From the cell containing the given text, extract its center point as [X, Y] coordinate. 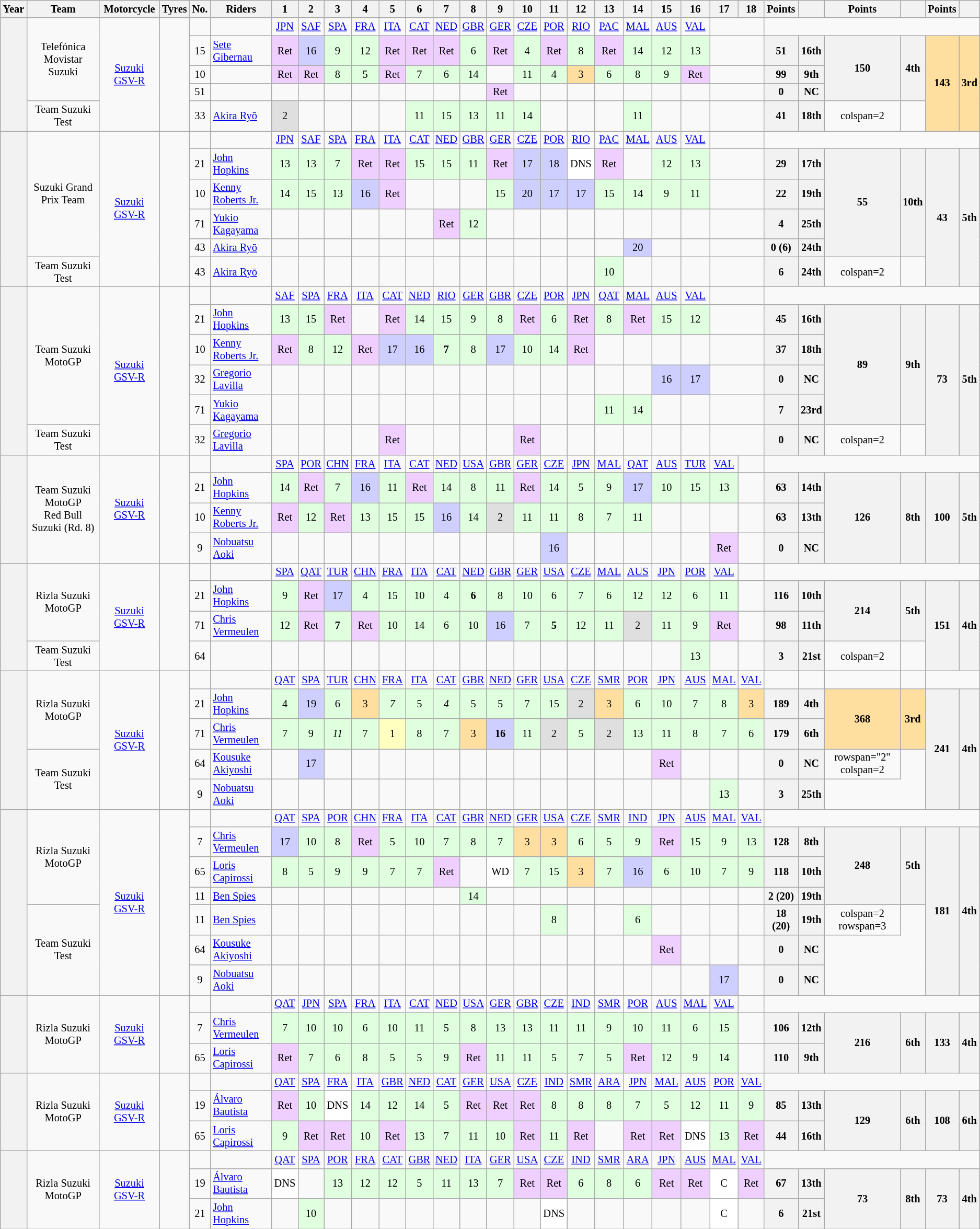
45 [781, 319]
110 [781, 1058]
133 [942, 1042]
100 [942, 518]
126 [862, 518]
11th [811, 626]
85 [781, 1106]
89 [862, 365]
41 [781, 116]
0 (6) [781, 248]
Year [14, 9]
129 [862, 1121]
colspan=2 rowspan=3 [862, 920]
14th [811, 488]
55 [862, 203]
67 [781, 1184]
181 [942, 911]
Suzuki Grand Prix Team [63, 193]
98 [781, 626]
22 [781, 194]
No. [200, 9]
44 [781, 1136]
17th [811, 164]
Sete Gibernau [240, 51]
150 [862, 68]
179 [781, 734]
rowspan="2" colspan=2 [862, 764]
37 [781, 350]
214 [862, 611]
241 [942, 749]
189 [781, 704]
151 [942, 625]
18 (20) [781, 920]
Team Suzuki MotoGP [63, 355]
29 [781, 164]
118 [781, 872]
Motorcycle [130, 9]
23rd [811, 410]
128 [781, 842]
2 (20) [781, 896]
Team Suzuki MotoGPRed Bull Suzuki (Rd. 8) [63, 509]
99 [781, 74]
108 [942, 1121]
12th [811, 1028]
Team [63, 9]
33 [200, 116]
Telefónica Movistar Suzuki [63, 60]
248 [862, 866]
Tyres [175, 9]
WD [500, 872]
Riders [240, 9]
116 [781, 595]
106 [781, 1028]
216 [862, 1042]
143 [942, 84]
368 [862, 718]
